Provide the [X, Y] coordinate of the cell's center where the given text is located.  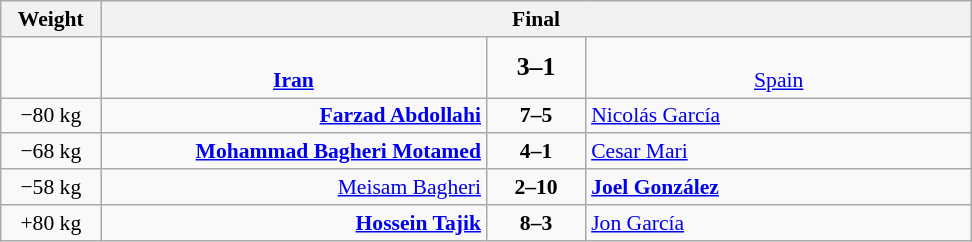
Spain [778, 68]
−58 kg [51, 187]
Hossein Tajik [294, 223]
7–5 [536, 116]
Cesar Mari [778, 152]
Joel González [778, 187]
Iran [294, 68]
Final [536, 19]
4–1 [536, 152]
Meisam Bagheri [294, 187]
3–1 [536, 68]
Weight [51, 19]
Farzad Abdollahi [294, 116]
Jon García [778, 223]
−68 kg [51, 152]
2–10 [536, 187]
+80 kg [51, 223]
8–3 [536, 223]
Nicolás García [778, 116]
Mohammad Bagheri Motamed [294, 152]
−80 kg [51, 116]
